Determine the [x, y] coordinate at the center of the cell enclosing the given text.  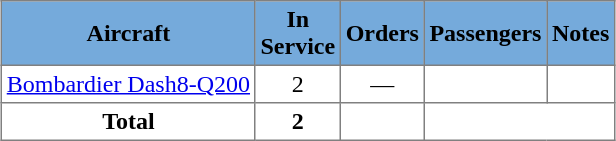
Notes [581, 33]
Aircraft [128, 33]
Passengers [485, 33]
InService [298, 33]
— [382, 84]
Orders [382, 33]
Bombardier Dash8-Q200 [128, 84]
Total [128, 122]
